Scan for the cell matching the given text and deliver its [X, Y] coordinate at center. 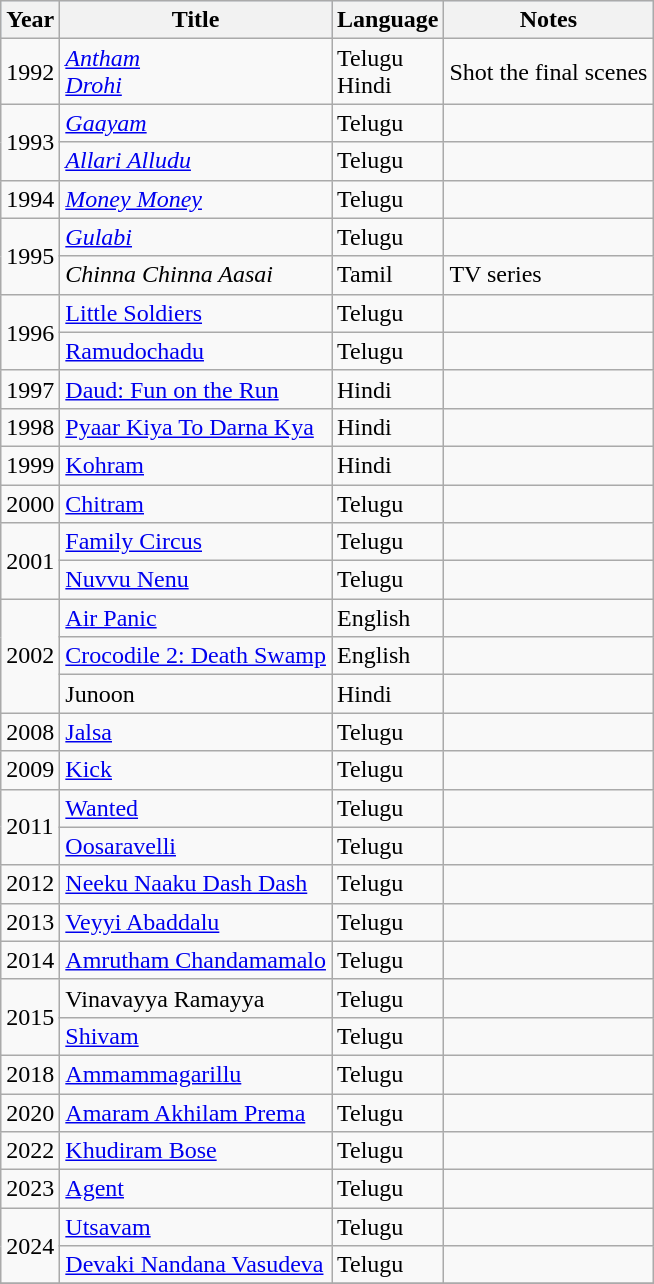
1997 [30, 389]
Amaram Akhilam Prema [196, 1113]
Nuvvu Nenu [196, 580]
Veyyi Abaddalu [196, 922]
1995 [30, 256]
1999 [30, 465]
2022 [30, 1151]
Kick [196, 770]
2018 [30, 1074]
Junoon [196, 694]
2024 [30, 1246]
Devaki Nandana Vasudeva [196, 1265]
Pyaar Kiya To Darna Kya [196, 427]
Daud: Fun on the Run [196, 389]
1994 [30, 199]
Shivam [196, 1036]
Khudiram Bose [196, 1151]
Chitram [196, 503]
2020 [30, 1113]
2012 [30, 884]
Little Soldiers [196, 313]
Tamil [388, 275]
Money Money [196, 199]
2023 [30, 1189]
Language [388, 20]
1996 [30, 332]
Ramudochadu [196, 351]
Air Panic [196, 618]
Gaayam [196, 123]
Agent [196, 1189]
Jalsa [196, 732]
Amrutham Chandamamalo [196, 960]
AnthamDrohi [196, 72]
1993 [30, 142]
Year [30, 20]
Ammammagarillu [196, 1074]
2013 [30, 922]
TeluguHindi [388, 72]
1992 [30, 72]
2011 [30, 827]
2014 [30, 960]
2000 [30, 503]
Gulabi [196, 237]
Crocodile 2: Death Swamp [196, 656]
Wanted [196, 808]
2008 [30, 732]
2002 [30, 656]
Shot the final scenes [548, 72]
Notes [548, 20]
2015 [30, 1017]
Title [196, 20]
Neeku Naaku Dash Dash [196, 884]
2009 [30, 770]
Allari Alludu [196, 161]
Chinna Chinna Aasai [196, 275]
Oosaravelli [196, 846]
Family Circus [196, 542]
Kohram [196, 465]
Vinavayya Ramayya [196, 998]
TV series [548, 275]
1998 [30, 427]
Utsavam [196, 1227]
2001 [30, 561]
